Provide the (x, y) coordinate of the cell's center where the given text is located.  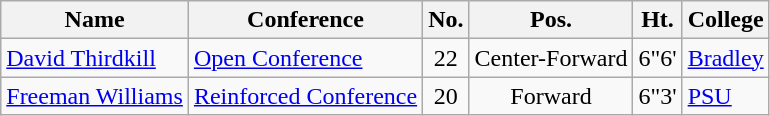
Reinforced Conference (305, 96)
6"3' (658, 96)
PSU (726, 96)
22 (446, 58)
Pos. (551, 20)
20 (446, 96)
David Thirdkill (95, 58)
College (726, 20)
Conference (305, 20)
Ht. (658, 20)
Bradley (726, 58)
Name (95, 20)
Forward (551, 96)
No. (446, 20)
Center-Forward (551, 58)
6"6' (658, 58)
Freeman Williams (95, 96)
Open Conference (305, 58)
